Identify which cell holds the provided text, then report its (X, Y) central coordinate. 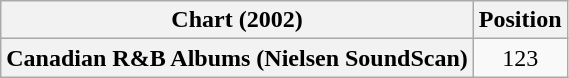
Position (520, 20)
Canadian R&B Albums (Nielsen SoundScan) (238, 58)
123 (520, 58)
Chart (2002) (238, 20)
